Detect which cell encompasses the target text, then output its (x, y) center coordinate. 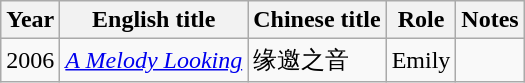
English title (154, 20)
Year (30, 20)
Role (421, 20)
2006 (30, 60)
Emily (421, 60)
Chinese title (317, 20)
Notes (490, 20)
缘邀之音 (317, 60)
A Melody Looking (154, 60)
